Extract the (x, y) coordinate from the center of the cell holding the provided text.  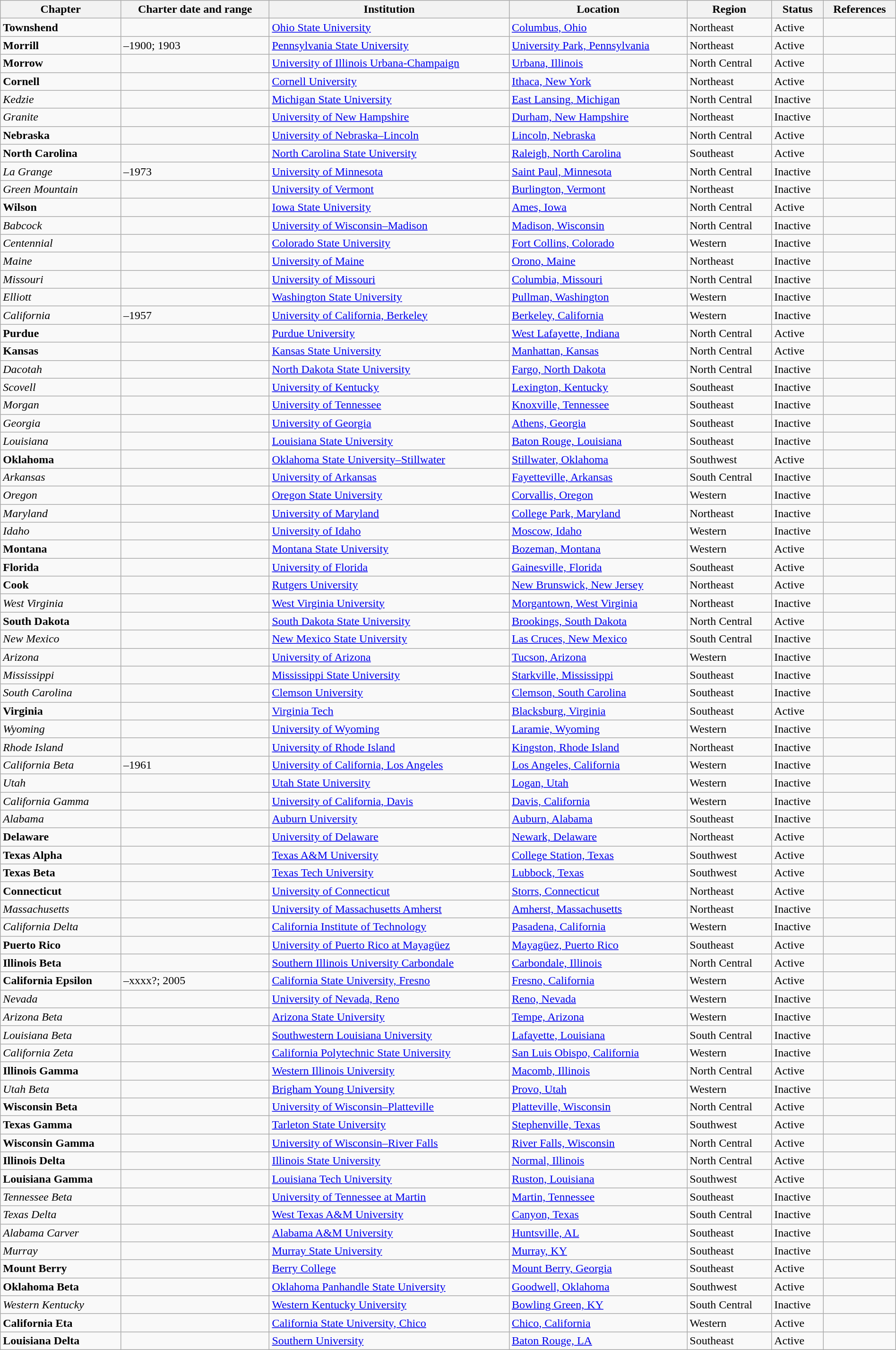
Green Mountain (60, 189)
Institution (389, 9)
Region (730, 9)
Virginia (60, 711)
Illinois Beta (60, 963)
Missouri (60, 279)
Baton Rouge, Louisiana (598, 441)
California Gamma (60, 801)
Western Kentucky (60, 1305)
San Luis Obispo, California (598, 1053)
University of Wisconsin–Platteville (389, 1107)
Reno, Nevada (598, 999)
Louisiana Tech University (389, 1179)
Morrill (60, 45)
La Grange (60, 171)
Amherst, Massachusetts (598, 909)
Corvallis, Oregon (598, 495)
Berry College (389, 1269)
Texas Delta (60, 1215)
–1961 (195, 765)
Texas Beta (60, 873)
Wilson (60, 207)
Kansas State University (389, 351)
University of California, Davis (389, 801)
Colorado State University (389, 243)
Pasadena, California (598, 927)
Alabama A&M University (389, 1233)
Pennsylvania State University (389, 45)
Carbondale, Illinois (598, 963)
Los Angeles, California (598, 765)
University of Connecticut (389, 891)
Las Cruces, New Mexico (598, 639)
Brigham Young University (389, 1089)
Maryland (60, 513)
Louisiana (60, 441)
Illinois Gamma (60, 1071)
Macomb, Illinois (598, 1071)
Ruston, Louisiana (598, 1179)
Iowa State University (389, 207)
California (60, 315)
Columbus, Ohio (598, 27)
Arizona (60, 657)
Mount Berry, Georgia (598, 1269)
Florida (60, 567)
Provo, Utah (598, 1089)
Rhode Island (60, 747)
Montana State University (389, 549)
Oregon State University (389, 495)
Puerto Rico (60, 945)
University of Tennessee (389, 405)
West Texas A&M University (389, 1215)
College Park, Maryland (598, 513)
Southwestern Louisiana University (389, 1035)
California Institute of Technology (389, 927)
South Carolina (60, 693)
East Lansing, Michigan (598, 99)
Morgantown, West Virginia (598, 603)
Platteville, Wisconsin (598, 1107)
University of Puerto Rico at Mayagüez (389, 945)
University of California, Berkeley (389, 315)
Urbana, Illinois (598, 63)
University of Wisconsin–Madison (389, 225)
Arkansas (60, 477)
Location (598, 9)
Status (798, 9)
Tarleton State University (389, 1125)
California Delta (60, 927)
Stillwater, Oklahoma (598, 459)
Louisiana Delta (60, 1341)
Lincoln, Nebraska (598, 135)
Columbia, Missouri (598, 279)
Fresno, California (598, 981)
Madison, Wisconsin (598, 225)
Centennial (60, 243)
Cornell University (389, 81)
Tempe, Arizona (598, 1017)
Goodwell, Oklahoma (598, 1287)
Huntsville, AL (598, 1233)
Texas Alpha (60, 855)
Mississippi State University (389, 675)
University of Tennessee at Martin (389, 1197)
Ohio State University (389, 27)
Utah Beta (60, 1089)
Clemson, South Carolina (598, 693)
Virginia Tech (389, 711)
North Dakota State University (389, 369)
University of Maryland (389, 513)
Elliott (60, 297)
Wyoming (60, 729)
Arizona Beta (60, 1017)
Murray, KY (598, 1251)
Louisiana Beta (60, 1035)
Pullman, Washington (598, 297)
Oklahoma (60, 459)
Massachusetts (60, 909)
University of Maine (389, 261)
University of Kentucky (389, 387)
Chico, California (598, 1323)
West Virginia (60, 603)
South Dakota State University (389, 621)
Texas Tech University (389, 873)
Charter date and range (195, 9)
Kansas (60, 351)
University of Florida (389, 567)
Burlington, Vermont (598, 189)
North Carolina (60, 153)
Athens, Georgia (598, 423)
Mississippi (60, 675)
Durham, New Hampshire (598, 117)
Montana (60, 549)
Logan, Utah (598, 783)
University of Rhode Island (389, 747)
Kedzie (60, 99)
Manhattan, Kansas (598, 351)
California Polytechnic State University (389, 1053)
Mount Berry (60, 1269)
Mayagüez, Puerto Rico (598, 945)
Starkville, Mississippi (598, 675)
Purdue University (389, 333)
Normal, Illinois (598, 1161)
Fayetteville, Arkansas (598, 477)
North Carolina State University (389, 153)
Murray (60, 1251)
Davis, California (598, 801)
Texas Gamma (60, 1125)
Southern University (389, 1341)
Western Kentucky University (389, 1305)
University of Arizona (389, 657)
Newark, Delaware (598, 837)
River Falls, Wisconsin (598, 1143)
Oklahoma Panhandle State University (389, 1287)
Granite (60, 117)
Delaware (60, 837)
University of Minnesota (389, 171)
Tennessee Beta (60, 1197)
Townshend (60, 27)
Gainesville, Florida (598, 567)
Oregon (60, 495)
Cook (60, 585)
Lubbock, Texas (598, 873)
Berkeley, California (598, 315)
University of Vermont (389, 189)
Wisconsin Gamma (60, 1143)
Oklahoma Beta (60, 1287)
Alabama (60, 819)
Idaho (60, 531)
South Dakota (60, 621)
Dacotah (60, 369)
University of Wisconsin–River Falls (389, 1143)
Western Illinois University (389, 1071)
Texas A&M University (389, 855)
Connecticut (60, 891)
–1973 (195, 171)
Bozeman, Montana (598, 549)
University of Nebraska–Lincoln (389, 135)
Storrs, Connecticut (598, 891)
Blacksburg, Virginia (598, 711)
Fort Collins, Colorado (598, 243)
University of Illinois Urbana-Champaign (389, 63)
Washington State University (389, 297)
Ames, Iowa (598, 207)
West Lafayette, Indiana (598, 333)
Rutgers University (389, 585)
University of Missouri (389, 279)
Murray State University (389, 1251)
Morrow (60, 63)
–1957 (195, 315)
Orono, Maine (598, 261)
Raleigh, North Carolina (598, 153)
Scovell (60, 387)
Chapter (60, 9)
Baton Rouge, LA (598, 1341)
New Brunswick, New Jersey (598, 585)
Kingston, Rhode Island (598, 747)
Illinois State University (389, 1161)
Laramie, Wyoming (598, 729)
University Park, Pennsylvania (598, 45)
University of Delaware (389, 837)
Martin, Tennessee (598, 1197)
Utah State University (389, 783)
Bowling Green, KY (598, 1305)
Saint Paul, Minnesota (598, 171)
University of New Hampshire (389, 117)
University of Massachusetts Amherst (389, 909)
Louisiana Gamma (60, 1179)
Tucson, Arizona (598, 657)
Purdue (60, 333)
Nebraska (60, 135)
New Mexico (60, 639)
University of Georgia (389, 423)
Michigan State University (389, 99)
Lafayette, Louisiana (598, 1035)
University of Idaho (389, 531)
Ithaca, New York (598, 81)
California Eta (60, 1323)
California Epsilon (60, 981)
California State University, Chico (389, 1323)
Auburn, Alabama (598, 819)
Utah (60, 783)
Alabama Carver (60, 1233)
Lexington, Kentucky (598, 387)
Auburn University (389, 819)
California Zeta (60, 1053)
References (860, 9)
Stephenville, Texas (598, 1125)
Wisconsin Beta (60, 1107)
–xxxx?; 2005 (195, 981)
West Virginia University (389, 603)
Clemson University (389, 693)
California State University, Fresno (389, 981)
University of California, Los Angeles (389, 765)
California Beta (60, 765)
Babcock (60, 225)
University of Wyoming (389, 729)
Southern Illinois University Carbondale (389, 963)
Canyon, Texas (598, 1215)
Moscow, Idaho (598, 531)
Cornell (60, 81)
Knoxville, Tennessee (598, 405)
College Station, Texas (598, 855)
Morgan (60, 405)
Oklahoma State University–Stillwater (389, 459)
–1900; 1903 (195, 45)
Maine (60, 261)
Fargo, North Dakota (598, 369)
University of Nevada, Reno (389, 999)
Illinois Delta (60, 1161)
Louisiana State University (389, 441)
Brookings, South Dakota (598, 621)
New Mexico State University (389, 639)
Nevada (60, 999)
University of Arkansas (389, 477)
Georgia (60, 423)
Arizona State University (389, 1017)
